Scan for the cell matching the given text and deliver its [X, Y] coordinate at center. 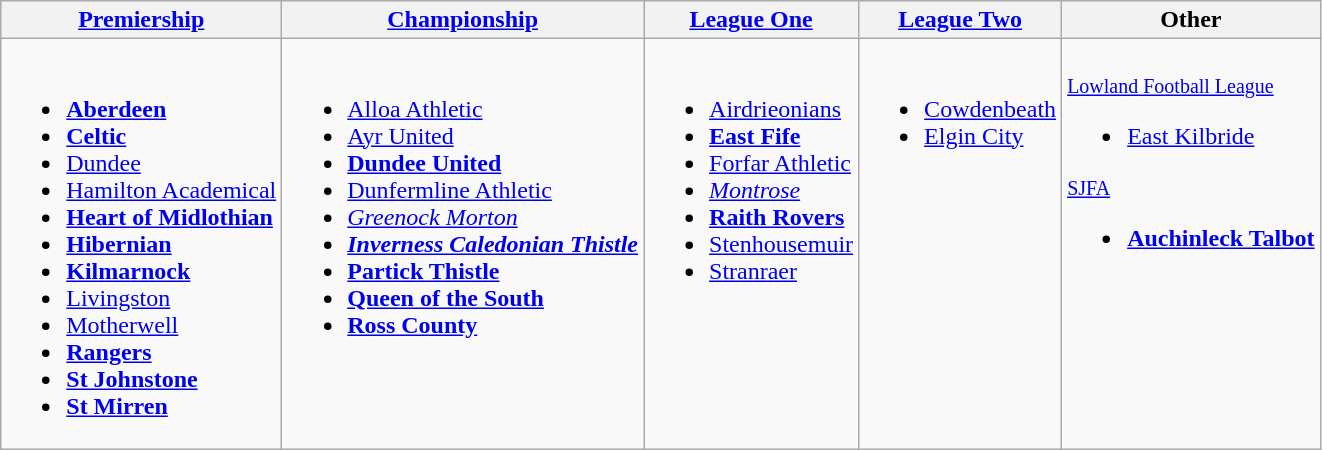
Other [1191, 20]
Championship [463, 20]
Lowland Football LeagueEast KilbrideSJFAAuchinleck Talbot [1191, 244]
Premiership [142, 20]
Alloa AthleticAyr UnitedDundee UnitedDunfermline AthleticGreenock MortonInverness Caledonian ThistlePartick ThistleQueen of the SouthRoss County [463, 244]
AberdeenCelticDundeeHamilton AcademicalHeart of MidlothianHibernianKilmarnockLivingstonMotherwellRangersSt JohnstoneSt Mirren [142, 244]
CowdenbeathElgin City [960, 244]
League One [752, 20]
AirdrieoniansEast FifeForfar AthleticMontroseRaith RoversStenhousemuirStranraer [752, 244]
League Two [960, 20]
